Return the (x, y) coordinate for the center point of the cell that contains the specified text.  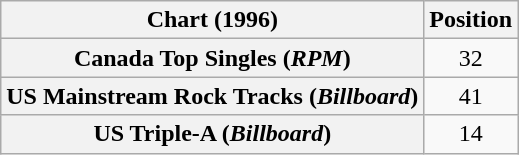
14 (471, 134)
Canada Top Singles (RPM) (212, 58)
41 (471, 96)
Chart (1996) (212, 20)
US Mainstream Rock Tracks (Billboard) (212, 96)
Position (471, 20)
US Triple-A (Billboard) (212, 134)
32 (471, 58)
